From the cell containing the given text, extract its center point as (x, y) coordinate. 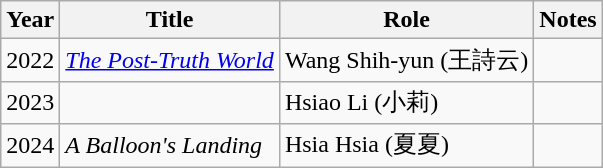
The Post-Truth World (170, 60)
Title (170, 20)
2024 (30, 146)
2023 (30, 102)
A Balloon's Landing (170, 146)
Hsia Hsia (夏夏) (406, 146)
Role (406, 20)
Year (30, 20)
Wang Shih-yun (王詩云) (406, 60)
Hsiao Li (小莉) (406, 102)
Notes (568, 20)
2022 (30, 60)
